Determine the (x, y) coordinate at the center of the cell enclosing the given text.  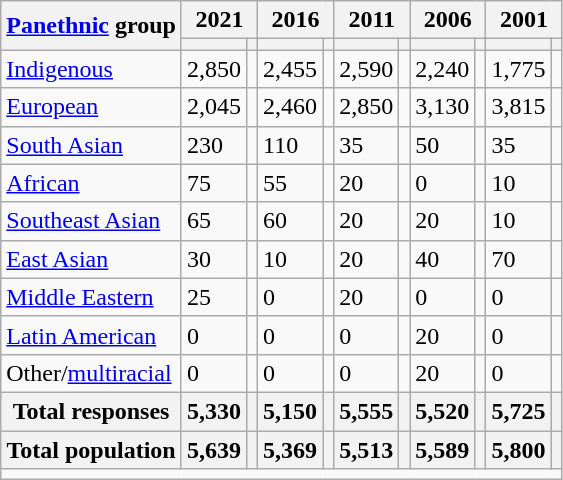
5,589 (442, 449)
South Asian (92, 145)
Southeast Asian (92, 221)
3,815 (518, 107)
2001 (524, 20)
Indigenous (92, 69)
2006 (448, 20)
5,725 (518, 411)
70 (518, 259)
Total responses (92, 411)
2016 (296, 20)
2,045 (214, 107)
2,240 (442, 69)
2,590 (366, 69)
Panethnic group (92, 26)
5,520 (442, 411)
3,130 (442, 107)
2,460 (290, 107)
5,330 (214, 411)
5,150 (290, 411)
2021 (219, 20)
75 (214, 183)
30 (214, 259)
230 (214, 145)
40 (442, 259)
55 (290, 183)
Total population (92, 449)
5,369 (290, 449)
5,513 (366, 449)
Middle Eastern (92, 297)
110 (290, 145)
65 (214, 221)
5,639 (214, 449)
1,775 (518, 69)
2,455 (290, 69)
2011 (372, 20)
60 (290, 221)
5,800 (518, 449)
African (92, 183)
European (92, 107)
50 (442, 145)
Latin American (92, 335)
Other/multiracial (92, 373)
5,555 (366, 411)
25 (214, 297)
East Asian (92, 259)
